Locate the cell with the specified text and output its [X, Y] center coordinate. 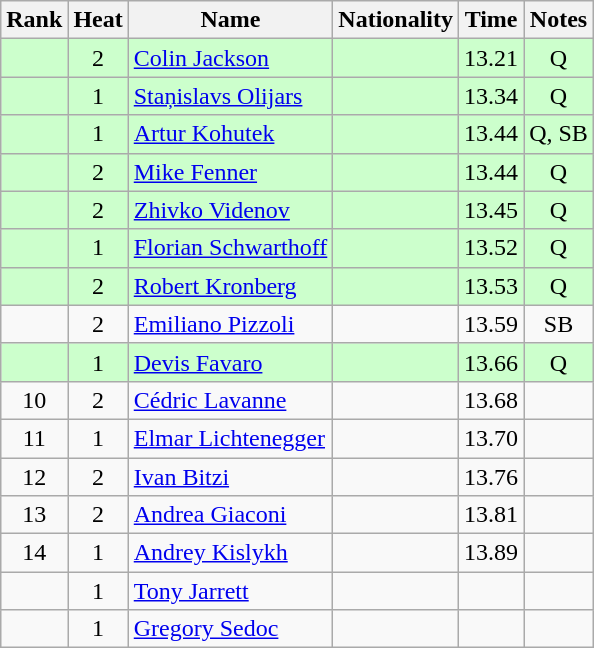
Staņislavs Olijars [230, 96]
Mike Fenner [230, 172]
13.68 [492, 400]
Cédric Lavanne [230, 400]
Elmar Lichtenegger [230, 438]
Notes [559, 20]
SB [559, 324]
12 [34, 477]
13.45 [492, 210]
Florian Schwarthoff [230, 248]
Name [230, 20]
Robert Kronberg [230, 286]
Nationality [396, 20]
13.70 [492, 438]
Artur Kohutek [230, 134]
Andrea Giaconi [230, 515]
Colin Jackson [230, 58]
Heat [98, 20]
11 [34, 438]
13 [34, 515]
13.89 [492, 553]
Rank [34, 20]
Time [492, 20]
Andrey Kislykh [230, 553]
14 [34, 553]
13.52 [492, 248]
13.76 [492, 477]
13.34 [492, 96]
Gregory Sedoc [230, 629]
Q, SB [559, 134]
13.81 [492, 515]
13.53 [492, 286]
13.66 [492, 362]
Emiliano Pizzoli [230, 324]
10 [34, 400]
Ivan Bitzi [230, 477]
13.21 [492, 58]
13.59 [492, 324]
Tony Jarrett [230, 591]
Zhivko Videnov [230, 210]
Devis Favaro [230, 362]
